Locate the cell with the specified text and output its [x, y] center coordinate. 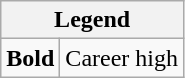
Legend [92, 20]
Bold [30, 58]
Career high [122, 58]
